From the cell containing the given text, extract its center point as [X, Y] coordinate. 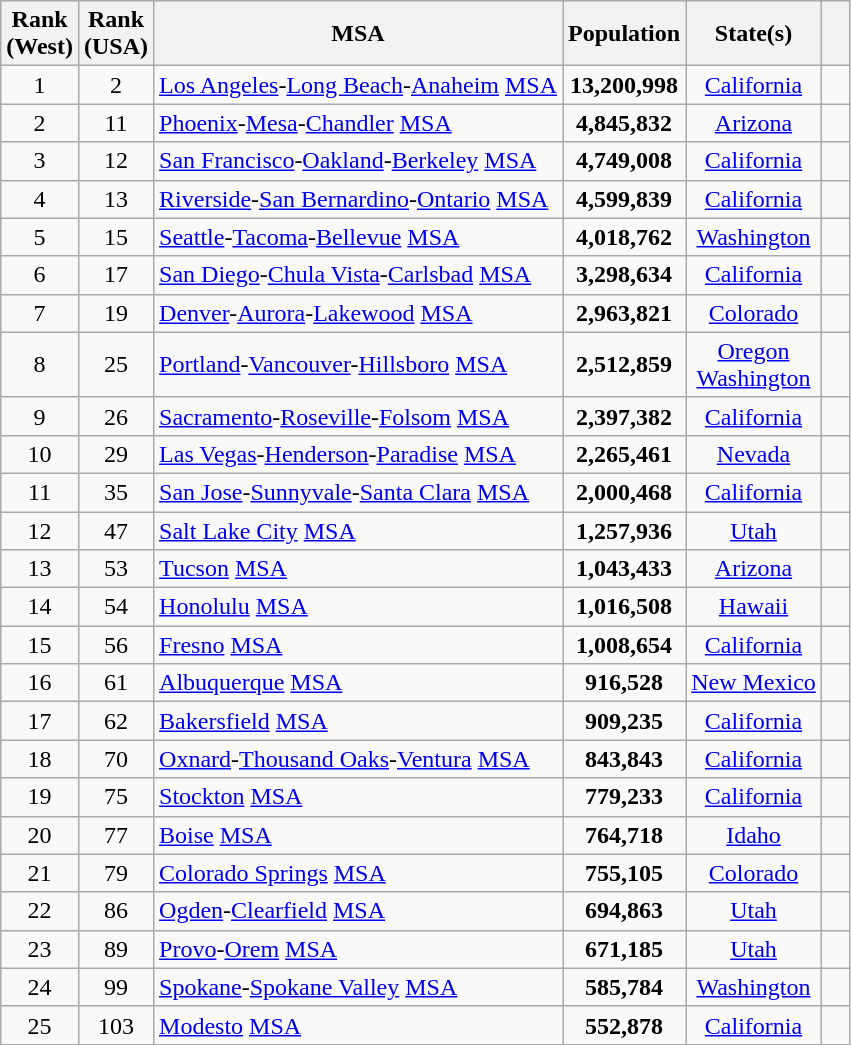
909,235 [624, 721]
1,043,433 [624, 569]
2,512,859 [624, 364]
Colorado Springs MSA [358, 873]
Spokane-Spokane Valley MSA [358, 987]
Albuquerque MSA [358, 683]
103 [116, 1025]
47 [116, 531]
61 [116, 683]
1,008,654 [624, 645]
4 [40, 199]
694,863 [624, 911]
62 [116, 721]
5 [40, 237]
99 [116, 987]
4,845,832 [624, 123]
Los Angeles-Long Beach-Anaheim MSA [358, 85]
779,233 [624, 797]
Rank(West) [40, 34]
OregonWashington [754, 364]
21 [40, 873]
7 [40, 313]
Salt Lake City MSA [358, 531]
1 [40, 85]
San Jose-Sunnyvale-Santa Clara MSA [358, 492]
New Mexico [754, 683]
Fresno MSA [358, 645]
2,265,461 [624, 454]
4,018,762 [624, 237]
20 [40, 835]
16 [40, 683]
9 [40, 416]
MSA [358, 34]
Population [624, 34]
3 [40, 161]
Idaho [754, 835]
Modesto MSA [358, 1025]
585,784 [624, 987]
18 [40, 759]
86 [116, 911]
54 [116, 607]
2,397,382 [624, 416]
24 [40, 987]
843,843 [624, 759]
13,200,998 [624, 85]
23 [40, 949]
22 [40, 911]
35 [116, 492]
Nevada [754, 454]
671,185 [624, 949]
2,963,821 [624, 313]
Hawaii [754, 607]
6 [40, 275]
8 [40, 364]
Riverside-San Bernardino-Ontario MSA [358, 199]
29 [116, 454]
70 [116, 759]
Stockton MSA [358, 797]
Honolulu MSA [358, 607]
53 [116, 569]
Rank(USA) [116, 34]
75 [116, 797]
764,718 [624, 835]
77 [116, 835]
Oxnard-Thousand Oaks-Ventura MSA [358, 759]
Portland-Vancouver-Hillsboro MSA [358, 364]
State(s) [754, 34]
Ogden-Clearfield MSA [358, 911]
Seattle-Tacoma-Bellevue MSA [358, 237]
Bakersfield MSA [358, 721]
San Diego-Chula Vista-Carlsbad MSA [358, 275]
Denver-Aurora-Lakewood MSA [358, 313]
26 [116, 416]
3,298,634 [624, 275]
Sacramento-Roseville-Folsom MSA [358, 416]
916,528 [624, 683]
14 [40, 607]
Las Vegas-Henderson-Paradise MSA [358, 454]
Phoenix-Mesa-Chandler MSA [358, 123]
89 [116, 949]
10 [40, 454]
4,599,839 [624, 199]
755,105 [624, 873]
2,000,468 [624, 492]
San Francisco-Oakland-Berkeley MSA [358, 161]
1,016,508 [624, 607]
Boise MSA [358, 835]
79 [116, 873]
1,257,936 [624, 531]
Tucson MSA [358, 569]
552,878 [624, 1025]
Provo-Orem MSA [358, 949]
56 [116, 645]
4,749,008 [624, 161]
